Detect which cell encompasses the target text, then output its (x, y) center coordinate. 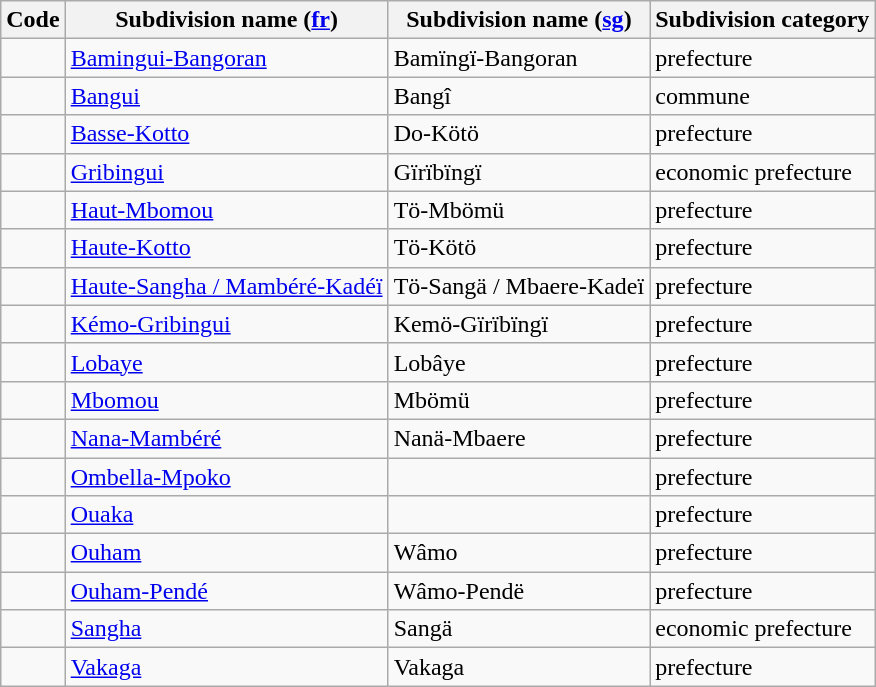
commune (762, 96)
Wâmo-Pendë (519, 591)
Tö-Sangä / Mbaere-Kadeï (519, 286)
Subdivision category (762, 20)
Wâmo (519, 553)
Gïrïbïngï (519, 172)
Bamingui-Bangoran (226, 58)
Nana-Mambéré (226, 438)
Tö-Mbömü (519, 210)
Do-Kötö (519, 134)
Ouaka (226, 515)
Mbomou (226, 400)
Haut-Mbomou (226, 210)
Ouham (226, 553)
Ombella-Mpoko (226, 477)
Bangî (519, 96)
Bangui (226, 96)
Sangä (519, 629)
Code (33, 20)
Mbömü (519, 400)
Subdivision name (fr) (226, 20)
Subdivision name (sg) (519, 20)
Tö-Kötö (519, 248)
Kémo-Gribingui (226, 324)
Basse-Kotto (226, 134)
Gribingui (226, 172)
Haute-Sangha / Mambéré-Kadéï (226, 286)
Haute-Kotto (226, 248)
Sangha (226, 629)
Lobaye (226, 362)
Lobâye (519, 362)
Bamïngï-Bangoran (519, 58)
Ouham-Pendé (226, 591)
Nanä-Mbaere (519, 438)
Kemö-Gïrïbïngï (519, 324)
